Locate the cell with the specified text and output its (x, y) center coordinate. 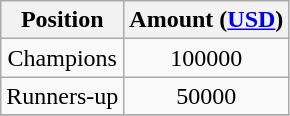
100000 (206, 58)
Runners-up (62, 96)
Position (62, 20)
Amount (USD) (206, 20)
50000 (206, 96)
Champions (62, 58)
